For the text-containing cell, return its midpoint in [x, y] coordinate format. 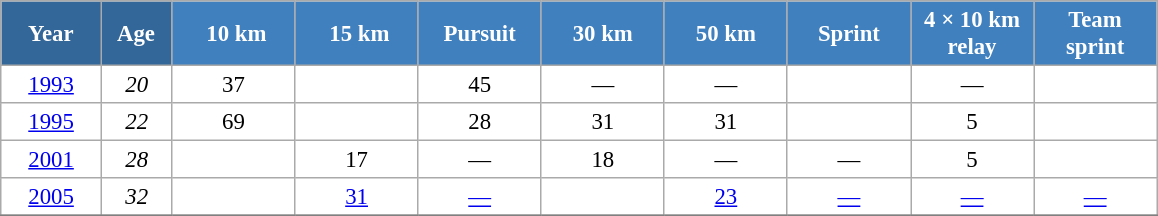
17 [356, 160]
Pursuit [480, 34]
2005 [52, 197]
45 [480, 85]
Year [52, 34]
4 × 10 km relay [972, 34]
15 km [356, 34]
1995 [52, 122]
Age [136, 34]
1993 [52, 85]
30 km [602, 34]
22 [136, 122]
23 [726, 197]
69 [234, 122]
37 [234, 85]
50 km [726, 34]
32 [136, 197]
Team sprint [1096, 34]
18 [602, 160]
20 [136, 85]
2001 [52, 160]
Sprint [848, 34]
10 km [234, 34]
